Find where the given text appears and provide that cell's center as (x, y) coordinate. 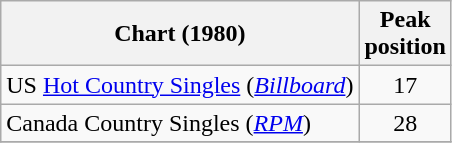
17 (405, 85)
Peakposition (405, 34)
Chart (1980) (180, 34)
28 (405, 123)
Canada Country Singles (RPM) (180, 123)
US Hot Country Singles (Billboard) (180, 85)
